Capture the cell that displays the provided text and extract its (x, y) central coordinate. 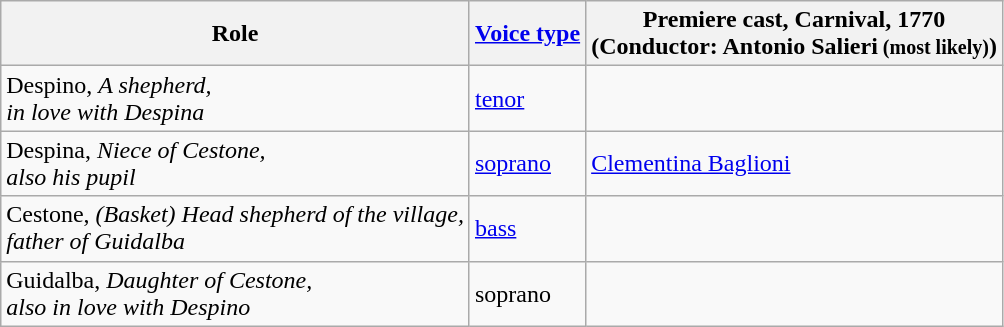
Clementina Baglioni (794, 164)
Role (236, 34)
tenor (527, 98)
Premiere cast, Carnival, 1770(Conductor: Antonio Salieri (most likely)) (794, 34)
Voice type (527, 34)
Cestone, (Basket) Head shepherd of the village,father of Guidalba (236, 228)
Guidalba, Daughter of Cestone,also in love with Despino (236, 294)
Despino, A shepherd,in love with Despina (236, 98)
bass (527, 228)
Despina, Niece of Cestone,also his pupil (236, 164)
